Capture the cell that displays the provided text and extract its (x, y) central coordinate. 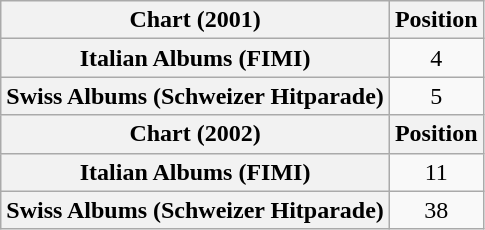
38 (436, 210)
4 (436, 58)
Chart (2002) (196, 134)
Chart (2001) (196, 20)
11 (436, 172)
5 (436, 96)
